Locate the cell with the specified text and output its (X, Y) center coordinate. 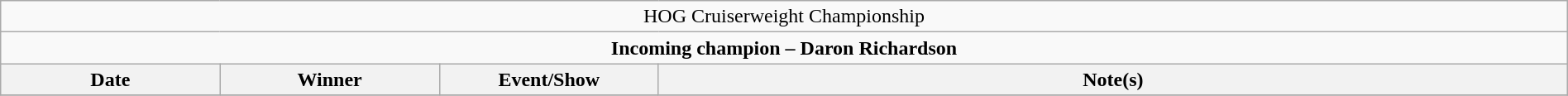
Note(s) (1113, 79)
HOG Cruiserweight Championship (784, 17)
Incoming champion – Daron Richardson (784, 48)
Event/Show (549, 79)
Winner (329, 79)
Date (111, 79)
